Return the (X, Y) coordinate for the center point of the cell that contains the specified text.  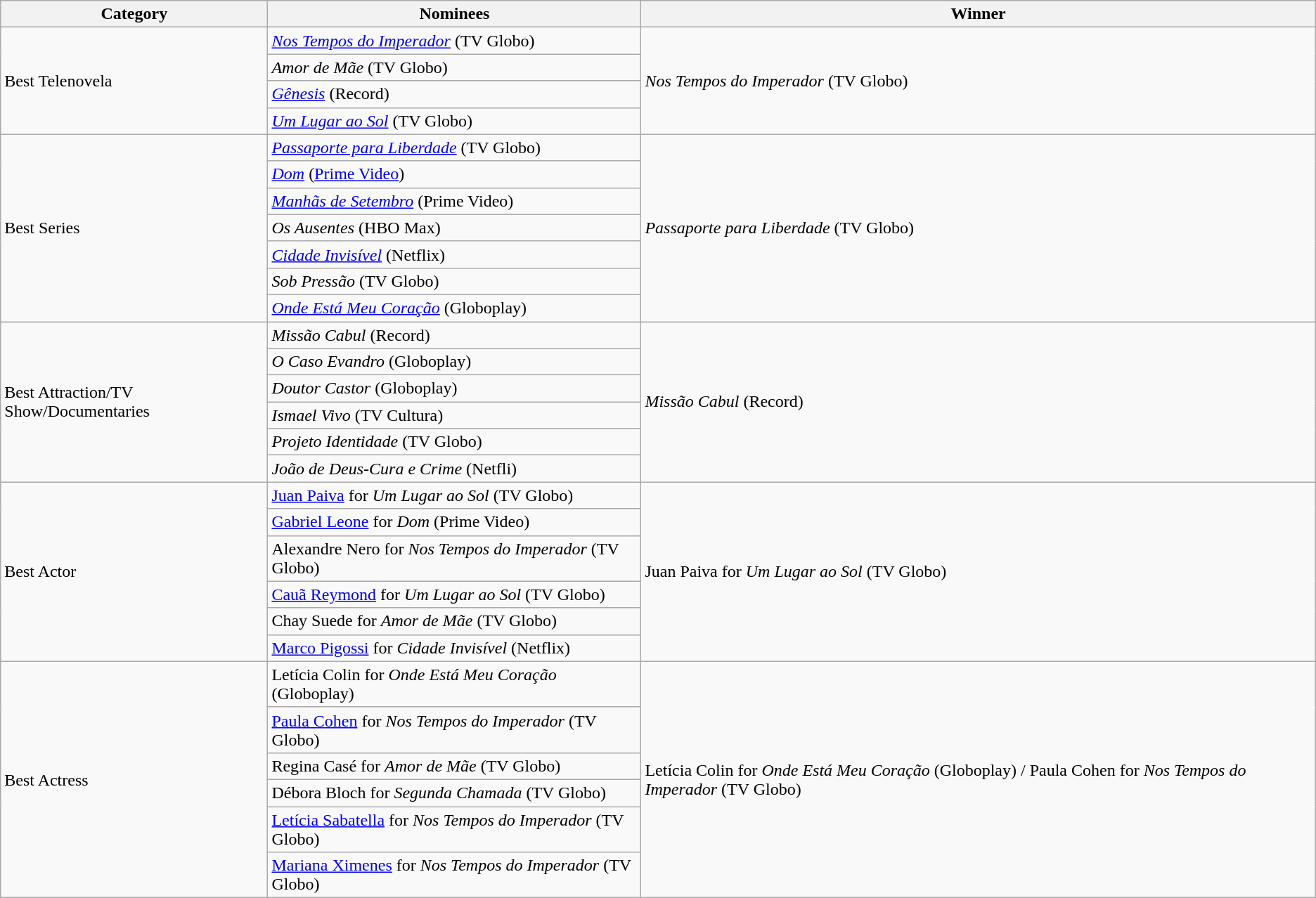
Best Telenovela (134, 81)
Category (134, 14)
Nominees (454, 14)
Gênesis (Record) (454, 94)
Letícia Colin for Onde Está Meu Coração (Globoplay) / Paula Cohen for Nos Tempos do Imperador (TV Globo) (979, 779)
Alexandre Nero for Nos Tempos do Imperador (TV Globo) (454, 558)
Chay Suede for Amor de Mãe (TV Globo) (454, 621)
Cauã Reymond for Um Lugar ao Sol (TV Globo) (454, 594)
Best Attraction/TV Show/Documentaries (134, 402)
Paula Cohen for Nos Tempos do Imperador (TV Globo) (454, 729)
Cidade Invisível (Netflix) (454, 254)
Sob Pressão (TV Globo) (454, 281)
Regina Casé for Amor de Mãe (TV Globo) (454, 766)
Um Lugar ao Sol (TV Globo) (454, 121)
Mariana Ximenes for Nos Tempos do Imperador (TV Globo) (454, 876)
Best Actor (134, 572)
Amor de Mãe (TV Globo) (454, 67)
Projeto Identidade (TV Globo) (454, 442)
Os Ausentes (HBO Max) (454, 228)
Winner (979, 14)
Débora Bloch for Segunda Chamada (TV Globo) (454, 793)
João de Deus-Cura e Crime (Netfli) (454, 469)
Manhãs de Setembro (Prime Video) (454, 201)
Marco Pigossi for Cidade Invisível (Netflix) (454, 648)
Onde Está Meu Coração (Globoplay) (454, 308)
Gabriel Leone for Dom (Prime Video) (454, 522)
Doutor Castor (Globoplay) (454, 389)
Ismael Vivo (TV Cultura) (454, 415)
O Caso Evandro (Globoplay) (454, 362)
Dom (Prime Video) (454, 174)
Best Actress (134, 779)
Letícia Sabatella for Nos Tempos do Imperador (TV Globo) (454, 829)
Best Series (134, 228)
Letícia Colin for Onde Está Meu Coração (Globoplay) (454, 684)
